Search for the cell housing the specified text and yield its [X, Y] center coordinate. 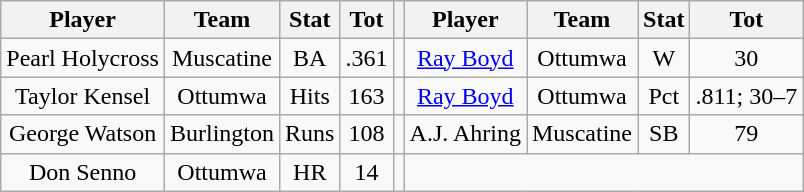
30 [746, 58]
163 [366, 96]
14 [366, 172]
Taylor Kensel [83, 96]
.811; 30–7 [746, 96]
.361 [366, 58]
79 [746, 134]
George Watson [83, 134]
Hits [310, 96]
SB [664, 134]
BA [310, 58]
Runs [310, 134]
Don Senno [83, 172]
Burlington [222, 134]
A.J. Ahring [465, 134]
HR [310, 172]
108 [366, 134]
Pearl Holycross [83, 58]
Pct [664, 96]
W [664, 58]
